Determine the [x, y] coordinate at the center of the cell enclosing the given text.  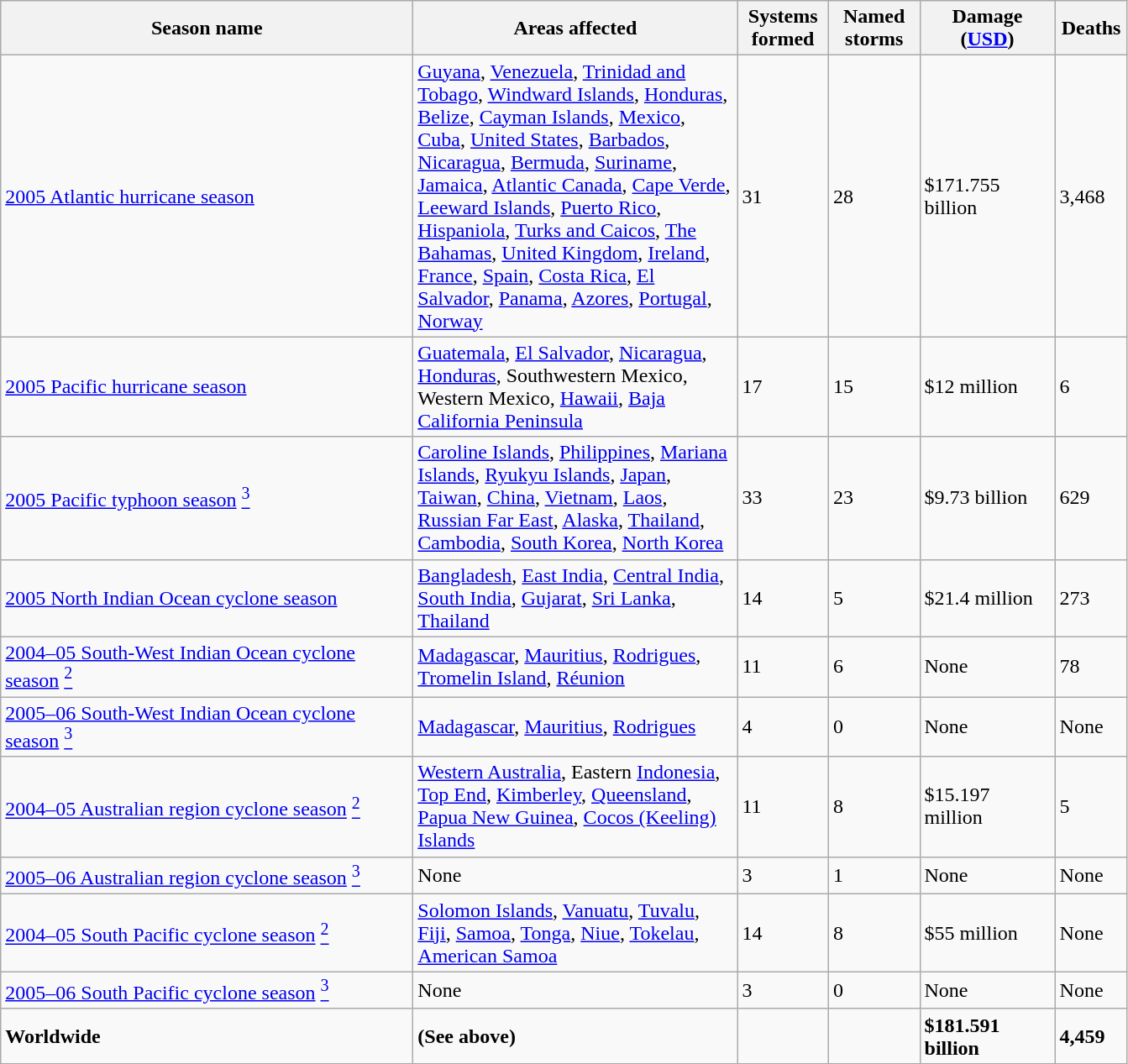
$9.73 billion [988, 498]
2004–05 Australian region cyclone season 2 [207, 806]
1 [874, 875]
2005–06 South Pacific cyclone season 3 [207, 991]
Systems formed [783, 29]
629 [1091, 498]
Solomon Islands, Vanuatu, Tuvalu, Fiji, Samoa, Tonga, Niue, Tokelau, American Samoa [575, 933]
28 [874, 197]
4,459 [1091, 1036]
2005–06 Australian region cyclone season 3 [207, 875]
Guatemala, El Salvador, Nicaragua, Honduras, Southwestern Mexico, Western Mexico, Hawaii, Baja California Peninsula [575, 386]
Western Australia, Eastern Indonesia, Top End, Kimberley, Queensland, Papua New Guinea, Cocos (Keeling) Islands [575, 806]
17 [783, 386]
31 [783, 197]
2005 Pacific hurricane season [207, 386]
3,468 [1091, 197]
Areas affected [575, 29]
2004–05 South Pacific cyclone season 2 [207, 933]
2005 North Indian Ocean cyclone season [207, 598]
$12 million [988, 386]
Madagascar, Mauritius, Rodrigues, Tromelin Island, Réunion [575, 667]
Bangladesh, East India, Central India, South India, Gujarat, Sri Lanka, Thailand [575, 598]
78 [1091, 667]
33 [783, 498]
273 [1091, 598]
(See above) [575, 1036]
2005 Atlantic hurricane season [207, 197]
Season name [207, 29]
Damage (USD) [988, 29]
$15.197 million [988, 806]
4 [783, 727]
$181.591 billion [988, 1036]
2004–05 South-West Indian Ocean cyclone season 2 [207, 667]
23 [874, 498]
15 [874, 386]
$171.755 billion [988, 197]
Deaths [1091, 29]
Madagascar, Mauritius, Rodrigues [575, 727]
$21.4 million [988, 598]
Worldwide [207, 1036]
Named storms [874, 29]
$55 million [988, 933]
2005 Pacific typhoon season 3 [207, 498]
2005–06 South-West Indian Ocean cyclone season 3 [207, 727]
